Capture the cell that displays the provided text and extract its [X, Y] central coordinate. 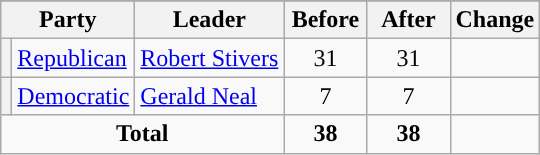
Leader [210, 20]
After [408, 20]
Gerald Neal [210, 96]
Robert Stivers [210, 58]
Before [326, 20]
Republican [74, 58]
Democratic [74, 96]
Party [68, 20]
Total [142, 134]
Change [495, 20]
